For the text-containing cell, return its midpoint in [X, Y] coordinate format. 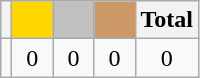
Total [167, 20]
